Determine the [X, Y] coordinate at the center of the cell enclosing the given text.  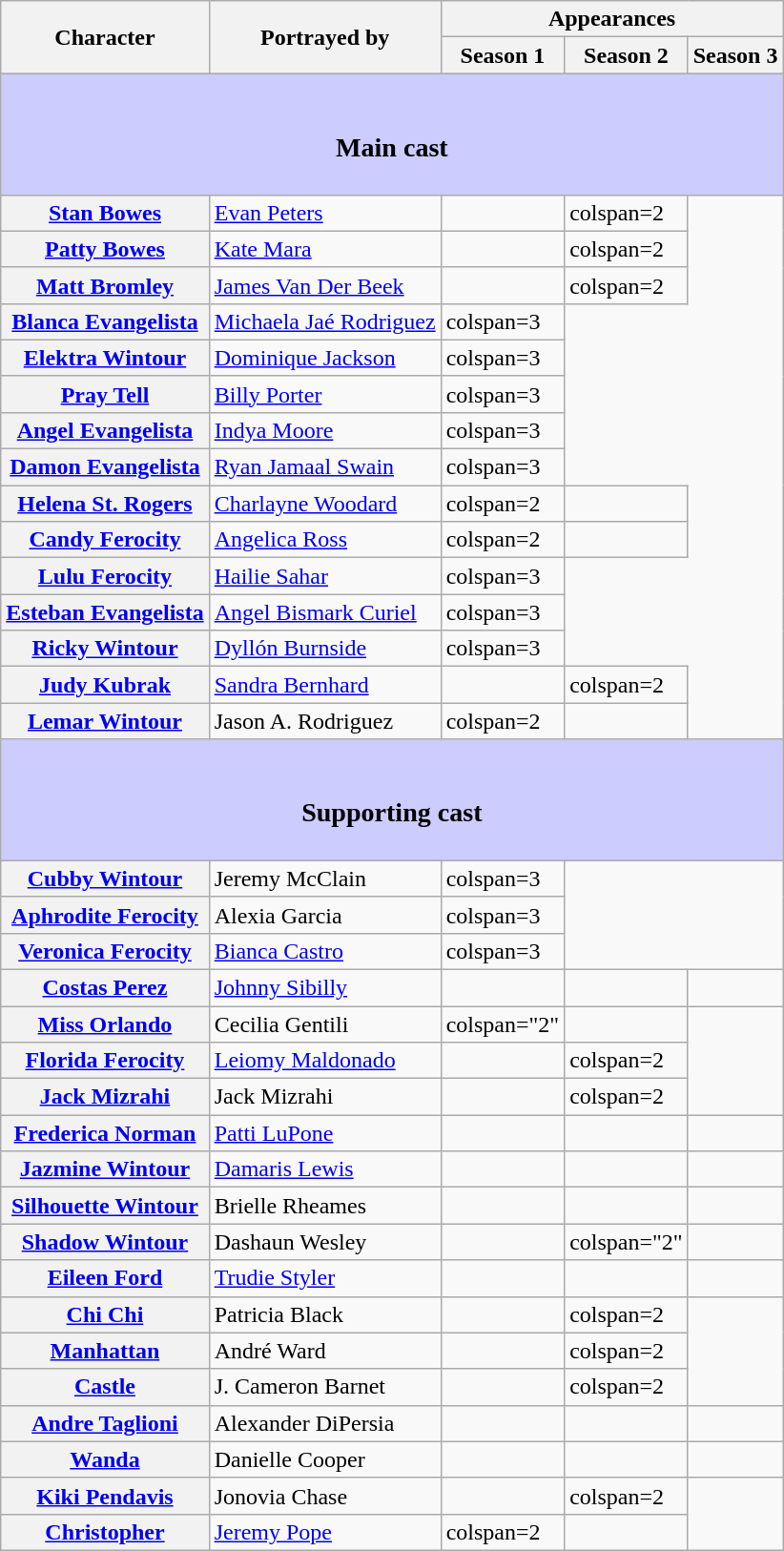
Trudie Styler [324, 1278]
Miss Orlando [105, 1024]
Jason A. Rodriguez [324, 721]
Florida Ferocity [105, 1061]
Damon Evangelista [105, 467]
Eileen Ford [105, 1278]
Johnny Sibilly [324, 987]
Jonovia Chase [324, 1496]
Ricky Wintour [105, 649]
Main cast [392, 134]
Season 3 [735, 55]
Veronica Ferocity [105, 951]
Stan Bowes [105, 213]
Helena St. Rogers [105, 504]
Blanca Evangelista [105, 321]
Hailie Sahar [324, 576]
Ryan Jamaal Swain [324, 467]
Indya Moore [324, 430]
Frederica Norman [105, 1133]
Angel Bismark Curiel [324, 612]
Silhouette Wintour [105, 1206]
Kiki Pendavis [105, 1496]
Cubby Wintour [105, 879]
Christopher [105, 1532]
Esteban Evangelista [105, 612]
Matt Bromley [105, 285]
Shadow Wintour [105, 1242]
Angel Evangelista [105, 430]
Jazmine Wintour [105, 1169]
Character [105, 37]
Brielle Rheames [324, 1206]
Leiomy Maldonado [324, 1061]
Lemar Wintour [105, 721]
Jeremy Pope [324, 1532]
Season 2 [627, 55]
Michaela Jaé Rodriguez [324, 321]
Charlayne Woodard [324, 504]
Patricia Black [324, 1314]
Billy Porter [324, 394]
J. Cameron Barnet [324, 1387]
Danielle Cooper [324, 1459]
André Ward [324, 1351]
Bianca Castro [324, 951]
Chi Chi [105, 1314]
Sandra Bernhard [324, 685]
Cecilia Gentili [324, 1024]
Elektra Wintour [105, 358]
Jeremy McClain [324, 879]
Aphrodite Ferocity [105, 915]
Judy Kubrak [105, 685]
Season 1 [503, 55]
Patti LuPone [324, 1133]
Pray Tell [105, 394]
Appearances [612, 19]
Angelica Ross [324, 540]
Andre Taglioni [105, 1423]
Costas Perez [105, 987]
Portrayed by [324, 37]
Supporting cast [392, 799]
Kate Mara [324, 249]
Patty Bowes [105, 249]
James Van Der Beek [324, 285]
Dominique Jackson [324, 358]
Candy Ferocity [105, 540]
Alexia Garcia [324, 915]
Dashaun Wesley [324, 1242]
Manhattan [105, 1351]
Dyllón Burnside [324, 649]
Castle [105, 1387]
Alexander DiPersia [324, 1423]
Damaris Lewis [324, 1169]
Lulu Ferocity [105, 576]
Evan Peters [324, 213]
Wanda [105, 1459]
